Search for the cell housing the specified text and yield its [X, Y] center coordinate. 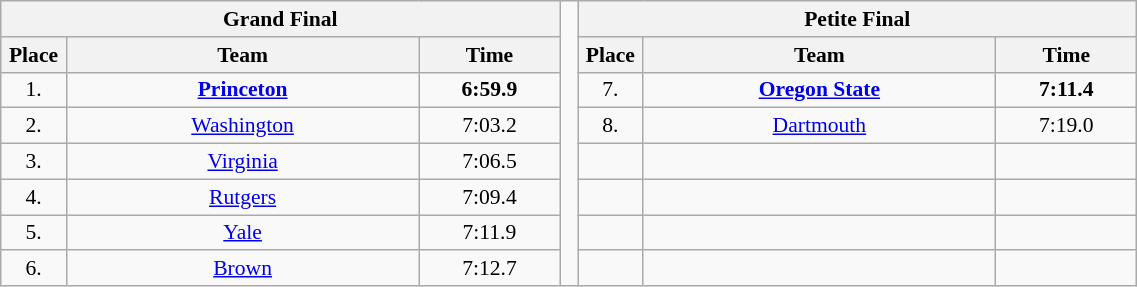
1. [34, 90]
Grand Final [280, 19]
Washington [242, 126]
7:06.5 [490, 162]
8. [611, 126]
Petite Final [858, 19]
Virginia [242, 162]
4. [34, 197]
7:19.0 [1066, 126]
Rutgers [242, 197]
5. [34, 233]
6:59.9 [490, 90]
3. [34, 162]
Yale [242, 233]
7. [611, 90]
7:12.7 [490, 269]
Dartmouth [820, 126]
7:11.9 [490, 233]
6. [34, 269]
2. [34, 126]
Oregon State [820, 90]
7:03.2 [490, 126]
7:11.4 [1066, 90]
7:09.4 [490, 197]
Princeton [242, 90]
Brown [242, 269]
